Output the [x, y] coordinate of the center of the cell containing the given text.  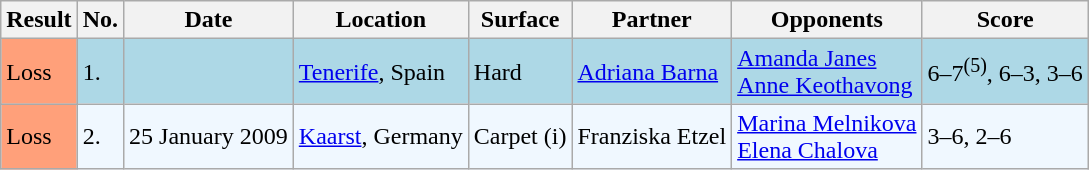
25 January 2009 [209, 136]
Result [39, 20]
Location [380, 20]
Carpet (i) [520, 136]
Hard [520, 72]
2. [100, 136]
Amanda Janes Anne Keothavong [827, 72]
No. [100, 20]
Kaarst, Germany [380, 136]
Tenerife, Spain [380, 72]
6–7(5), 6–3, 3–6 [1005, 72]
Partner [652, 20]
Date [209, 20]
Franziska Etzel [652, 136]
Score [1005, 20]
1. [100, 72]
Marina Melnikova Elena Chalova [827, 136]
Adriana Barna [652, 72]
Surface [520, 20]
3–6, 2–6 [1005, 136]
Opponents [827, 20]
